Pinpoint the cell where the given text exists, returning its (x, y) midpoint coordinate. 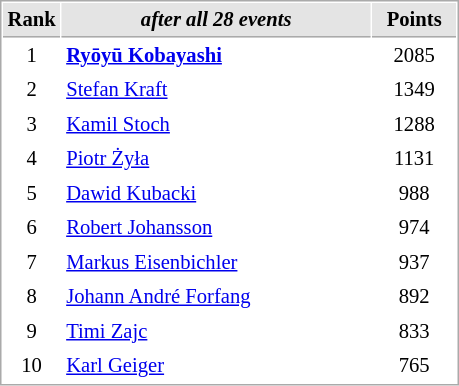
Piotr Żyła (216, 158)
3 (32, 124)
833 (414, 332)
8 (32, 296)
Robert Johansson (216, 228)
765 (414, 366)
937 (414, 262)
2 (32, 90)
Ryōyū Kobayashi (216, 56)
Stefan Kraft (216, 90)
Dawid Kubacki (216, 194)
Points (414, 20)
2085 (414, 56)
5 (32, 194)
1131 (414, 158)
974 (414, 228)
1 (32, 56)
4 (32, 158)
9 (32, 332)
1288 (414, 124)
988 (414, 194)
10 (32, 366)
after all 28 events (216, 20)
1349 (414, 90)
892 (414, 296)
Timi Zajc (216, 332)
Kamil Stoch (216, 124)
6 (32, 228)
Markus Eisenbichler (216, 262)
Rank (32, 20)
Johann André Forfang (216, 296)
Karl Geiger (216, 366)
7 (32, 262)
